Determine the [x, y] coordinate at the center of the cell enclosing the given text.  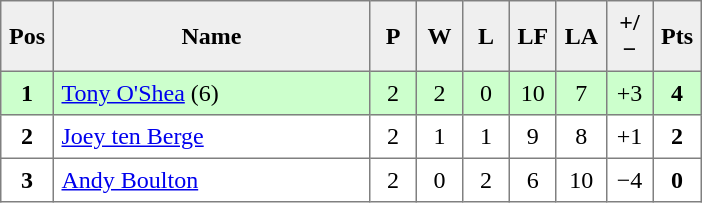
7 [581, 93]
P [393, 36]
LF [532, 36]
Pts [677, 36]
Name [211, 36]
Pos [27, 36]
W [439, 36]
8 [581, 137]
−4 [629, 180]
4 [677, 93]
Andy Boulton [211, 180]
+3 [629, 93]
+1 [629, 137]
L [486, 36]
Joey ten Berge [211, 137]
+/− [629, 36]
9 [532, 137]
LA [581, 36]
3 [27, 180]
Tony O'Shea (6) [211, 93]
6 [532, 180]
